Find where the given text appears and provide that cell's center as (X, Y) coordinate. 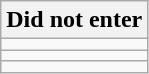
Did not enter (74, 20)
